Return the [X, Y] coordinate for the center point of the cell that contains the specified text.  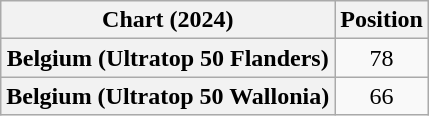
Position [382, 20]
66 [382, 96]
Belgium (Ultratop 50 Wallonia) [168, 96]
Chart (2024) [168, 20]
78 [382, 58]
Belgium (Ultratop 50 Flanders) [168, 58]
